Pinpoint the cell where the given text exists, returning its [x, y] midpoint coordinate. 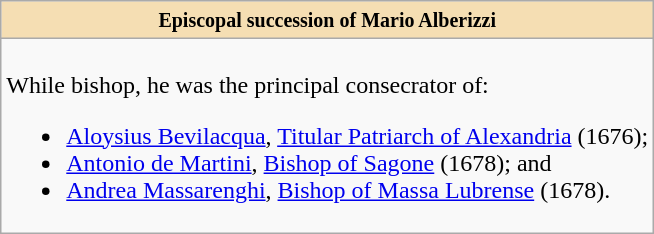
Episcopal succession of Mario Alberizzi [328, 20]
